Search for the cell housing the specified text and yield its (X, Y) center coordinate. 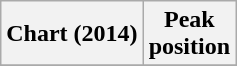
Chart (2014) (72, 34)
Peakposition (189, 34)
